Scan for the cell matching the given text and deliver its [x, y] coordinate at center. 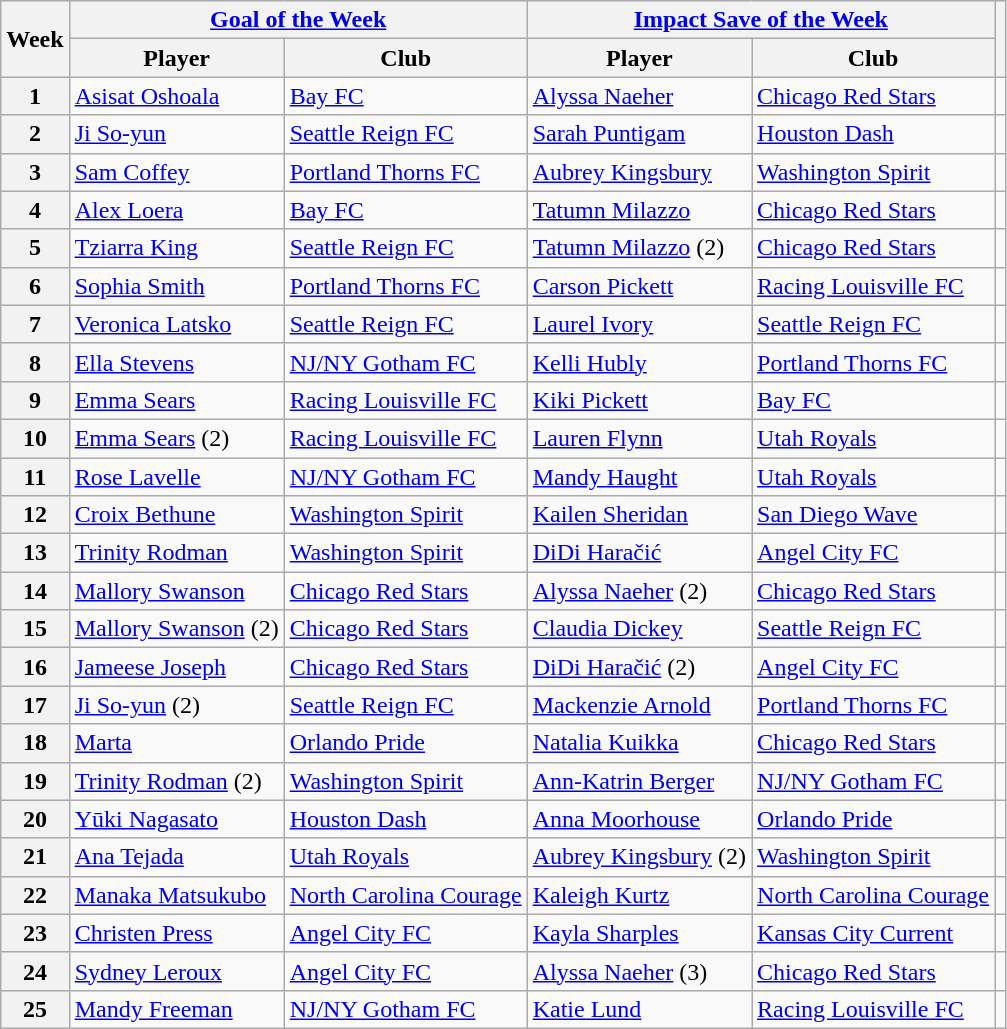
Jameese Joseph [176, 667]
Mackenzie Arnold [639, 705]
Mallory Swanson (2) [176, 629]
Goal of the Week [298, 20]
Sam Coffey [176, 172]
Yūki Nagasato [176, 819]
San Diego Wave [874, 515]
Ella Stevens [176, 362]
Laurel Ivory [639, 324]
Week [35, 39]
Ana Tejada [176, 857]
Alyssa Naeher [639, 96]
Alyssa Naeher (2) [639, 591]
Ji So-yun (2) [176, 705]
Croix Bethune [176, 515]
Sydney Leroux [176, 971]
8 [35, 362]
Rose Lavelle [176, 477]
Mallory Swanson [176, 591]
Alyssa Naeher (3) [639, 971]
Ann-Katrin Berger [639, 781]
Sarah Puntigam [639, 134]
4 [35, 210]
Katie Lund [639, 1009]
Tatumn Milazzo [639, 210]
23 [35, 933]
Kelli Hubly [639, 362]
15 [35, 629]
6 [35, 286]
Kiki Pickett [639, 400]
14 [35, 591]
Asisat Oshoala [176, 96]
Natalia Kuikka [639, 743]
Emma Sears (2) [176, 438]
10 [35, 438]
20 [35, 819]
Manaka Matsukubo [176, 895]
Kayla Sharples [639, 933]
24 [35, 971]
DiDi Haračić [639, 553]
21 [35, 857]
17 [35, 705]
12 [35, 515]
Trinity Rodman [176, 553]
22 [35, 895]
Aubrey Kingsbury (2) [639, 857]
Mandy Freeman [176, 1009]
13 [35, 553]
Alex Loera [176, 210]
Christen Press [176, 933]
2 [35, 134]
11 [35, 477]
1 [35, 96]
Veronica Latsko [176, 324]
3 [35, 172]
Sophia Smith [176, 286]
Mandy Haught [639, 477]
Trinity Rodman (2) [176, 781]
Marta [176, 743]
Tatumn Milazzo (2) [639, 248]
Tziarra King [176, 248]
Kailen Sheridan [639, 515]
16 [35, 667]
Carson Pickett [639, 286]
DiDi Haračić (2) [639, 667]
Anna Moorhouse [639, 819]
9 [35, 400]
Kansas City Current [874, 933]
18 [35, 743]
Kaleigh Kurtz [639, 895]
19 [35, 781]
25 [35, 1009]
Claudia Dickey [639, 629]
Aubrey Kingsbury [639, 172]
Lauren Flynn [639, 438]
Emma Sears [176, 400]
5 [35, 248]
Ji So-yun [176, 134]
7 [35, 324]
Impact Save of the Week [760, 20]
